Locate the cell with the specified text and output its (X, Y) center coordinate. 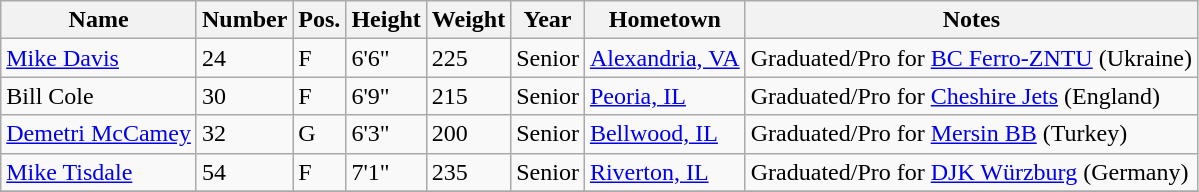
Hometown (664, 20)
32 (244, 134)
Number (244, 20)
235 (468, 172)
6'9" (386, 96)
Demetri McCamey (99, 134)
225 (468, 58)
Peoria, IL (664, 96)
6'3" (386, 134)
Riverton, IL (664, 172)
24 (244, 58)
Mike Tisdale (99, 172)
Bellwood, IL (664, 134)
Graduated/Pro for Mersin BB (Turkey) (971, 134)
6'6" (386, 58)
Mike Davis (99, 58)
Notes (971, 20)
30 (244, 96)
Name (99, 20)
Year (548, 20)
Pos. (320, 20)
Alexandria, VA (664, 58)
54 (244, 172)
Graduated/Pro for BC Ferro-ZNTU (Ukraine) (971, 58)
Weight (468, 20)
Height (386, 20)
Graduated/Pro for Cheshire Jets (England) (971, 96)
Graduated/Pro for DJK Würzburg (Germany) (971, 172)
215 (468, 96)
7'1" (386, 172)
Bill Cole (99, 96)
200 (468, 134)
G (320, 134)
